From the cell containing the given text, extract its center point as [X, Y] coordinate. 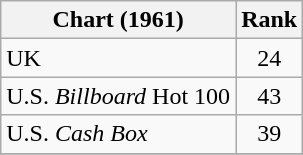
24 [270, 58]
43 [270, 96]
Rank [270, 20]
U.S. Billboard Hot 100 [118, 96]
39 [270, 134]
UK [118, 58]
U.S. Cash Box [118, 134]
Chart (1961) [118, 20]
